Determine the [X, Y] coordinate at the center of the cell enclosing the given text.  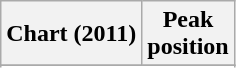
Peakposition [188, 34]
Chart (2011) [72, 34]
